Capture the cell that displays the provided text and extract its (X, Y) central coordinate. 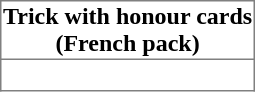
Trick with honour cards(French pack) (128, 30)
